Find where the given text appears and provide that cell's center as [X, Y] coordinate. 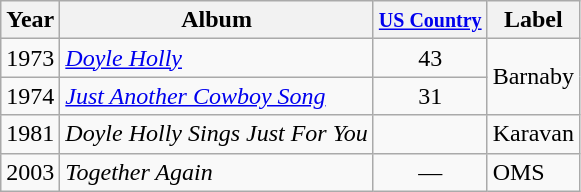
Year [30, 20]
43 [430, 58]
Doyle Holly [217, 58]
OMS [533, 172]
Just Another Cowboy Song [217, 96]
31 [430, 96]
2003 [30, 172]
Doyle Holly Sings Just For You [217, 134]
— [430, 172]
Label [533, 20]
1974 [30, 96]
Album [217, 20]
1973 [30, 58]
1981 [30, 134]
US Country [430, 20]
Karavan [533, 134]
Barnaby [533, 77]
Together Again [217, 172]
